Return [x, y] of the center of cell containing provided text 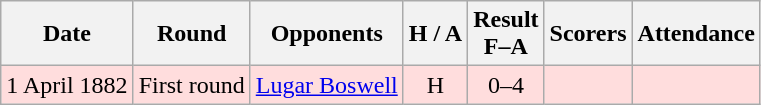
H / A [435, 34]
Opponents [326, 34]
1 April 1882 [67, 85]
Round [192, 34]
0–4 [506, 85]
Date [67, 34]
ResultF–A [506, 34]
Lugar Boswell [326, 85]
H [435, 85]
First round [192, 85]
Scorers [588, 34]
Attendance [696, 34]
